Return [X, Y] of the center of cell containing provided text 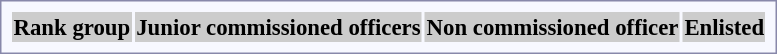
Junior commissioned officers [278, 27]
Rank group [72, 27]
Non commissioned officer [552, 27]
Enlisted [724, 27]
